Determine the (X, Y) coordinate at the center of the cell enclosing the given text.  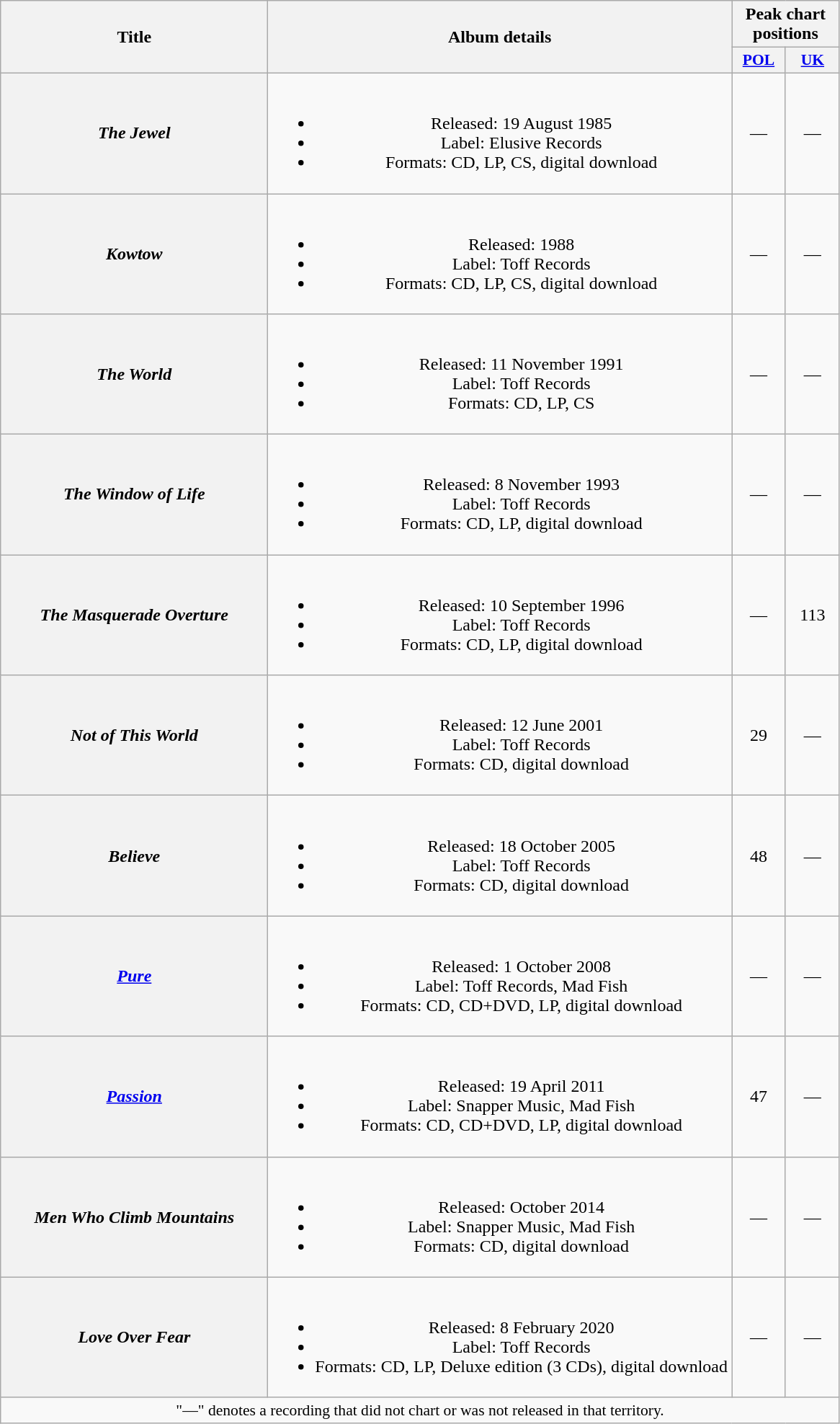
The Window of Life (134, 494)
Released: 19 April 2011Label: Snapper Music, Mad FishFormats: CD, CD+DVD, LP, digital download (500, 1097)
Released: 1988Label: Toff RecordsFormats: CD, LP, CS, digital download (500, 254)
Released: 10 September 1996Label: Toff RecordsFormats: CD, LP, digital download (500, 615)
Released: 8 November 1993Label: Toff RecordsFormats: CD, LP, digital download (500, 494)
29 (759, 735)
The World (134, 375)
Believe (134, 856)
Peak chart positions (786, 25)
Love Over Fear (134, 1338)
POL (759, 61)
Passion (134, 1097)
Released: 1 October 2008Label: Toff Records, Mad FishFormats: CD, CD+DVD, LP, digital download (500, 976)
Album details (500, 37)
Released: 8 February 2020Label: Toff RecordsFormats: CD, LP, Deluxe edition (3 CDs), digital download (500, 1338)
Released: 12 June 2001Label: Toff RecordsFormats: CD, digital download (500, 735)
Released: 19 August 1985Label: Elusive RecordsFormats: CD, LP, CS, digital download (500, 133)
113 (813, 615)
Released: October 2014Label: Snapper Music, Mad FishFormats: CD, digital download (500, 1216)
"—" denotes a recording that did not chart or was not released in that territory. (421, 1410)
48 (759, 856)
Not of This World (134, 735)
Kowtow (134, 254)
Title (134, 37)
The Jewel (134, 133)
UK (813, 61)
Pure (134, 976)
Released: 18 October 2005Label: Toff RecordsFormats: CD, digital download (500, 856)
47 (759, 1097)
The Masquerade Overture (134, 615)
Men Who Climb Mountains (134, 1216)
Released: 11 November 1991Label: Toff RecordsFormats: CD, LP, CS (500, 375)
